Find where the given text appears and provide that cell's center as [X, Y] coordinate. 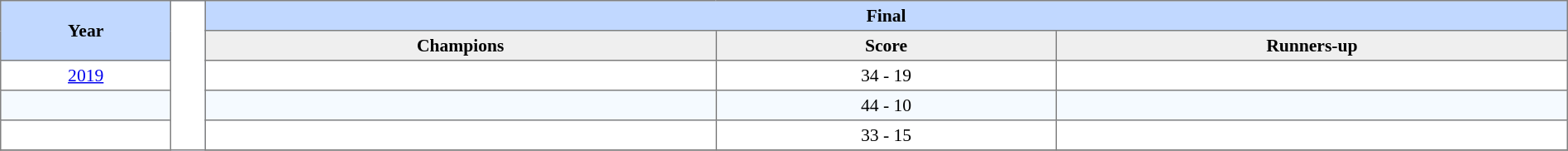
34 - 19 [887, 75]
2019 [86, 75]
Final [887, 16]
33 - 15 [887, 135]
Runners-up [1312, 46]
Year [86, 31]
Score [887, 46]
44 - 10 [887, 105]
Champions [461, 46]
